Return (x, y) of the center of cell containing provided text 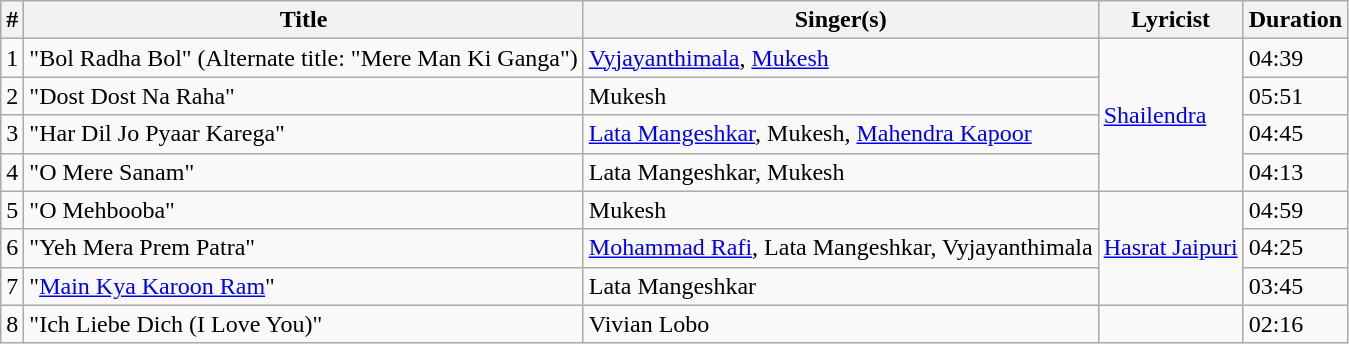
"O Mehbooba" (304, 210)
"Yeh Mera Prem Patra" (304, 248)
Singer(s) (840, 20)
Mohammad Rafi, Lata Mangeshkar, Vyjayanthimala (840, 248)
Lyricist (1170, 20)
04:13 (1295, 172)
Lata Mangeshkar, Mukesh (840, 172)
Title (304, 20)
Shailendra (1170, 115)
1 (12, 58)
"Dost Dost Na Raha" (304, 96)
04:25 (1295, 248)
8 (12, 324)
4 (12, 172)
"Har Dil Jo Pyaar Karega" (304, 134)
03:45 (1295, 286)
7 (12, 286)
6 (12, 248)
"Main Kya Karoon Ram" (304, 286)
04:59 (1295, 210)
Hasrat Jaipuri (1170, 248)
Vyjayanthimala, Mukesh (840, 58)
Duration (1295, 20)
"Bol Radha Bol" (Alternate title: "Mere Man Ki Ganga") (304, 58)
5 (12, 210)
02:16 (1295, 324)
3 (12, 134)
"O Mere Sanam" (304, 172)
2 (12, 96)
Vivian Lobo (840, 324)
"Ich Liebe Dich (I Love You)" (304, 324)
Lata Mangeshkar (840, 286)
# (12, 20)
Lata Mangeshkar, Mukesh, Mahendra Kapoor (840, 134)
05:51 (1295, 96)
04:39 (1295, 58)
04:45 (1295, 134)
